Return the (X, Y) coordinate for the center point of the cell that contains the specified text.  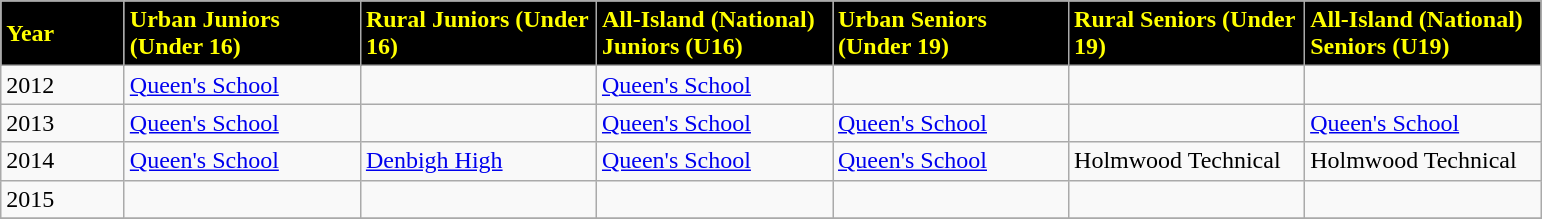
2012 (63, 85)
Denbigh High (478, 161)
Urban Juniors (Under 16) (242, 34)
2014 (63, 161)
Year (63, 34)
Urban Seniors (Under 19) (950, 34)
All-Island (National) Juniors (U16) (714, 34)
All-Island (National) Seniors (U19) (1423, 34)
Rural Seniors (Under 19) (1187, 34)
Rural Juniors (Under 16) (478, 34)
2013 (63, 123)
2015 (63, 199)
